Scan for the cell matching the given text and deliver its (X, Y) coordinate at center. 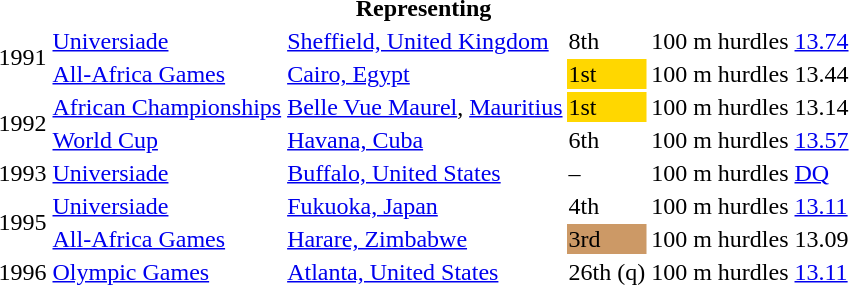
Buffalo, United States (425, 173)
Belle Vue Maurel, Mauritius (425, 107)
Harare, Zimbabwe (425, 239)
Cairo, Egypt (425, 74)
Havana, Cuba (425, 140)
World Cup (167, 140)
Sheffield, United Kingdom (425, 41)
4th (607, 206)
3rd (607, 239)
Fukuoka, Japan (425, 206)
– (607, 173)
8th (607, 41)
African Championships (167, 107)
6th (607, 140)
